Provide the (x, y) coordinate of the cell's center where the given text is located.  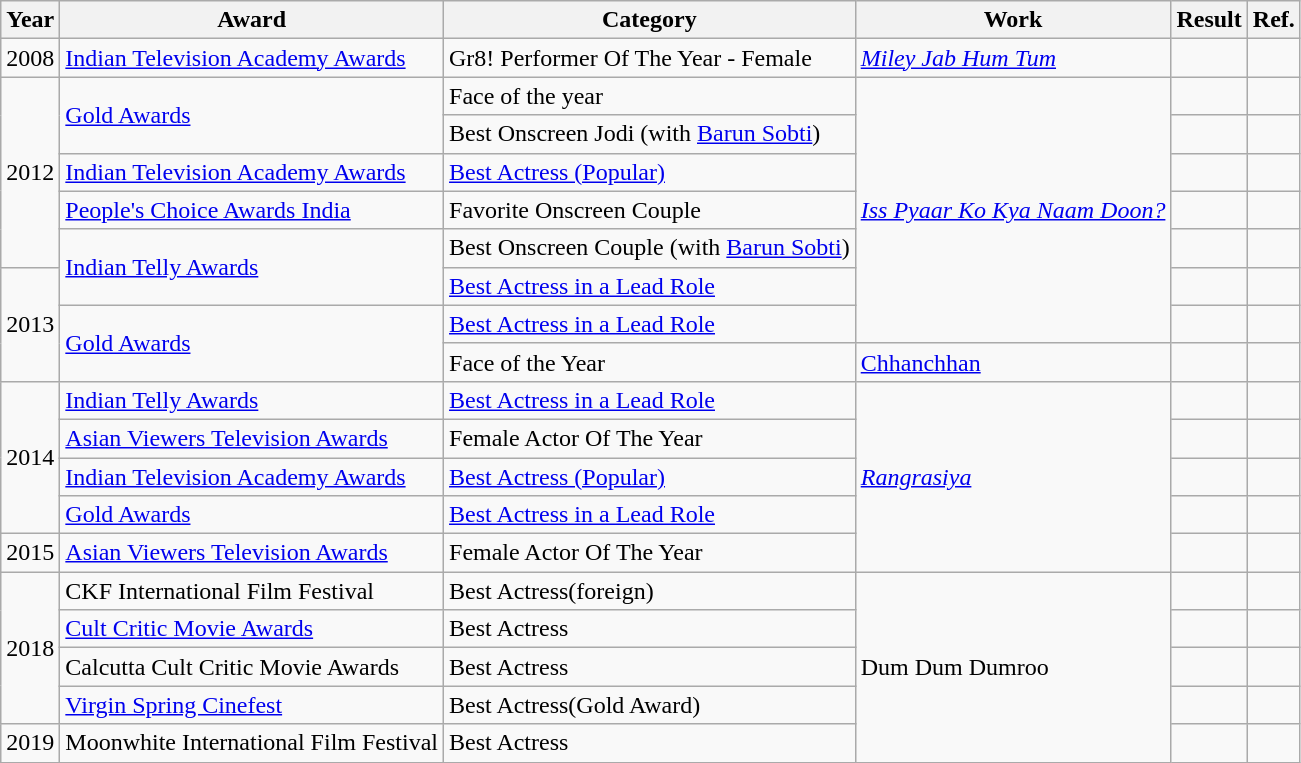
Gr8! Performer Of The Year - Female (650, 58)
Favorite Onscreen Couple (650, 210)
2018 (30, 648)
2008 (30, 58)
Dum Dum Dumroo (1013, 667)
2015 (30, 553)
Moonwhite International Film Festival (252, 743)
People's Choice Awards India (252, 210)
Result (1209, 20)
Year (30, 20)
Virgin Spring Cinefest (252, 705)
Iss Pyaar Ko Kya Naam Doon? (1013, 210)
Rangrasiya (1013, 476)
CKF International Film Festival (252, 591)
Face of the year (650, 96)
Face of the Year (650, 362)
Cult Critic Movie Awards (252, 629)
Calcutta Cult Critic Movie Awards (252, 667)
2014 (30, 457)
Best Actress(Gold Award) (650, 705)
Best Onscreen Couple (with Barun Sobti) (650, 248)
2013 (30, 324)
2019 (30, 743)
2012 (30, 172)
Miley Jab Hum Tum (1013, 58)
Best Onscreen Jodi (with Barun Sobti) (650, 134)
Ref. (1274, 20)
Best Actress(foreign) (650, 591)
Chhanchhan (1013, 362)
Category (650, 20)
Work (1013, 20)
Award (252, 20)
